Return [x, y] of the center of cell containing provided text 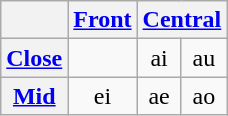
ei [102, 96]
Central [182, 20]
Front [102, 20]
ae [159, 96]
au [204, 58]
ai [159, 58]
Mid [34, 96]
ao [204, 96]
Close [34, 58]
